Return the [x, y] coordinate for the center point of the cell that contains the specified text.  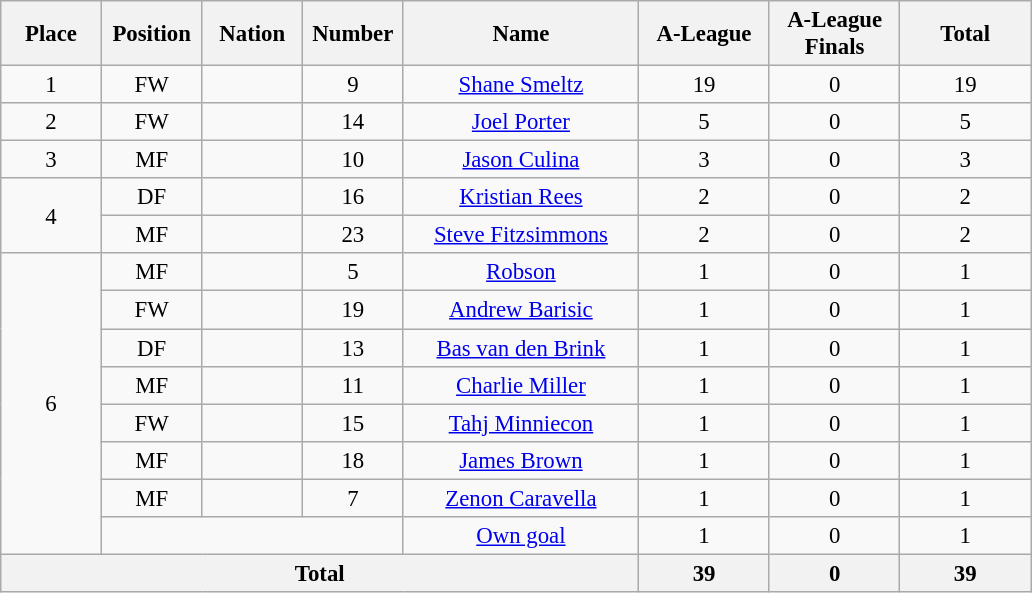
Robson [521, 273]
7 [354, 498]
14 [354, 122]
James Brown [521, 460]
Place [52, 34]
4 [52, 216]
Name [521, 34]
Kristian Rees [521, 197]
Bas van den Brink [521, 348]
Andrew Barisic [521, 310]
Tahj Minniecon [521, 423]
A-League Finals [834, 34]
11 [354, 385]
13 [354, 348]
Nation [252, 34]
15 [354, 423]
Jason Culina [521, 160]
16 [354, 197]
Number [354, 34]
Own goal [521, 536]
10 [354, 160]
18 [354, 460]
9 [354, 85]
Zenon Caravella [521, 498]
Steve Fitzsimmons [521, 235]
Position [152, 34]
23 [354, 235]
6 [52, 404]
Charlie Miller [521, 385]
Joel Porter [521, 122]
A-League [704, 34]
Shane Smeltz [521, 85]
